Find where the given text appears and provide that cell's center as (x, y) coordinate. 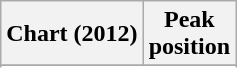
Peakposition (189, 34)
Chart (2012) (72, 34)
